Search for the cell housing the specified text and yield its (x, y) center coordinate. 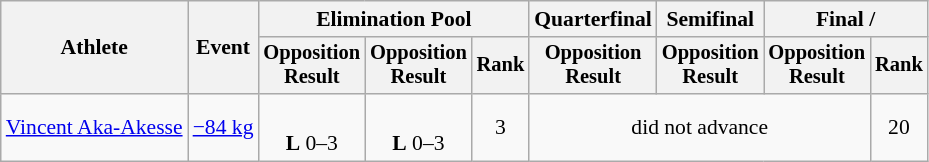
Athlete (94, 48)
Event (224, 48)
20 (899, 128)
Quarterfinal (593, 19)
did not advance (700, 128)
3 (501, 128)
Elimination Pool (394, 19)
Final / (846, 19)
Semifinal (710, 19)
−84 kg (224, 128)
Vincent Aka-Akesse (94, 128)
